Find where the given text appears and provide that cell's center as (x, y) coordinate. 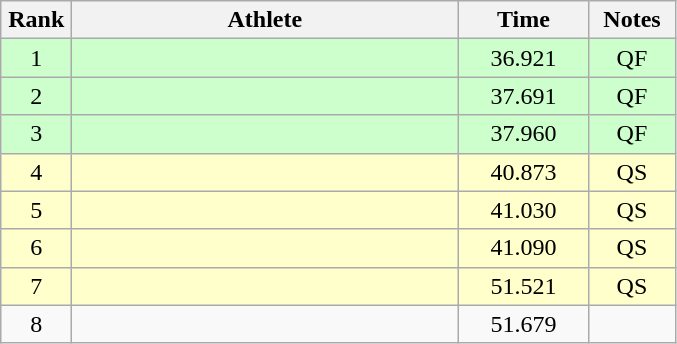
37.691 (524, 96)
8 (36, 324)
37.960 (524, 134)
51.521 (524, 286)
1 (36, 58)
Notes (632, 20)
5 (36, 210)
7 (36, 286)
2 (36, 96)
6 (36, 248)
51.679 (524, 324)
3 (36, 134)
41.090 (524, 248)
36.921 (524, 58)
41.030 (524, 210)
Time (524, 20)
Rank (36, 20)
40.873 (524, 172)
Athlete (265, 20)
4 (36, 172)
